Return (x, y) of the center of cell containing provided text 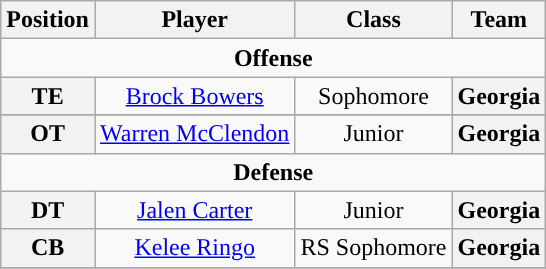
Player (194, 20)
CB (48, 248)
RS Sophomore (374, 248)
Sophomore (374, 96)
Position (48, 20)
OT (48, 134)
Team (499, 20)
Class (374, 20)
Jalen Carter (194, 210)
Warren McClendon (194, 134)
Offense (274, 58)
Brock Bowers (194, 96)
TE (48, 96)
Defense (274, 172)
DT (48, 210)
Kelee Ringo (194, 248)
